Search for the cell housing the specified text and yield its (X, Y) center coordinate. 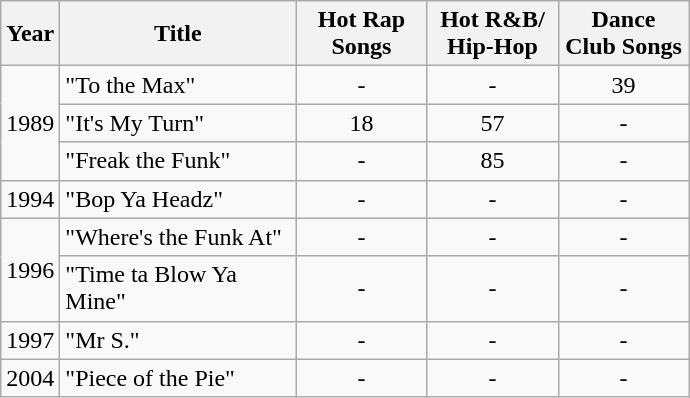
Title (178, 34)
"Bop Ya Headz" (178, 199)
57 (492, 123)
"Where's the Funk At" (178, 237)
"Piece of the Pie" (178, 378)
"Freak the Funk" (178, 161)
1994 (30, 199)
Year (30, 34)
"To the Max" (178, 85)
"Mr S." (178, 340)
"It's My Turn" (178, 123)
1997 (30, 340)
Hot R&B/ Hip-Hop (492, 34)
2004 (30, 378)
"Time ta Blow Ya Mine" (178, 288)
Hot Rap Songs (362, 34)
18 (362, 123)
1989 (30, 123)
85 (492, 161)
1996 (30, 270)
Dance Club Songs (624, 34)
39 (624, 85)
